Locate the cell with the specified text and output its [X, Y] center coordinate. 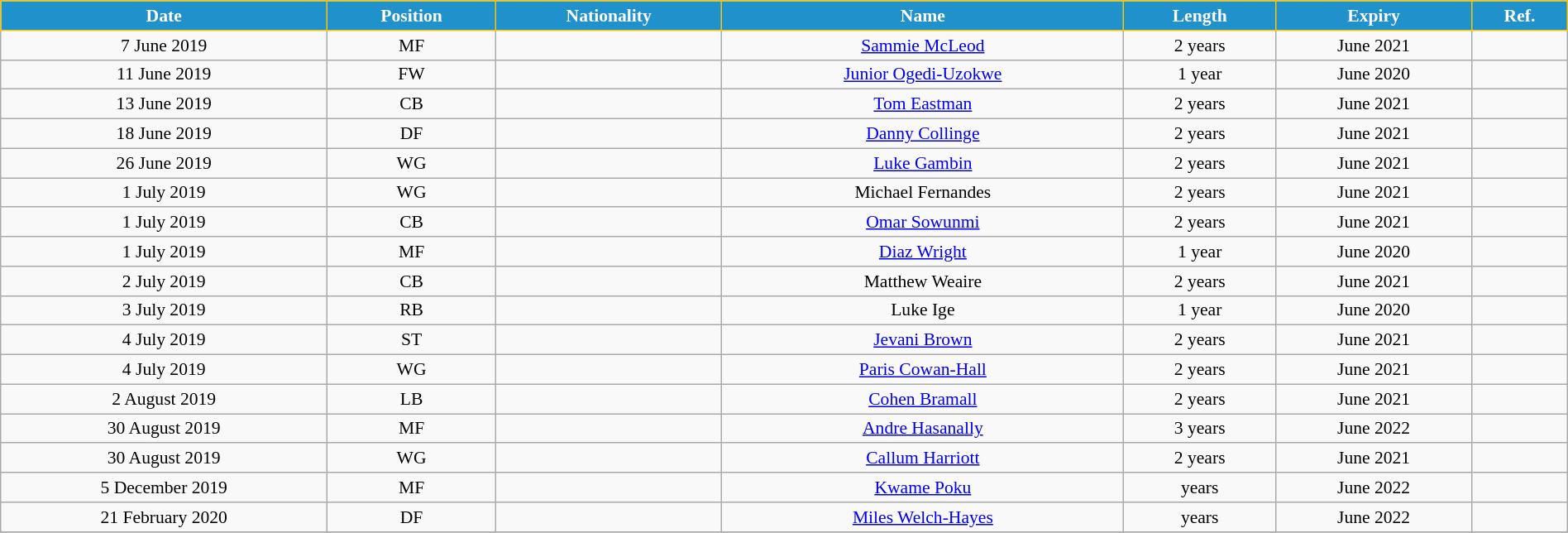
Cohen Bramall [923, 399]
Length [1200, 16]
2 July 2019 [164, 281]
5 December 2019 [164, 487]
FW [412, 74]
Paris Cowan-Hall [923, 370]
Ref. [1520, 16]
Expiry [1373, 16]
26 June 2019 [164, 163]
Luke Ige [923, 310]
3 July 2019 [164, 310]
18 June 2019 [164, 134]
Date [164, 16]
Position [412, 16]
Kwame Poku [923, 487]
Junior Ogedi-Uzokwe [923, 74]
Luke Gambin [923, 163]
ST [412, 340]
Michael Fernandes [923, 193]
21 February 2020 [164, 517]
Nationality [609, 16]
Danny Collinge [923, 134]
3 years [1200, 429]
Sammie McLeod [923, 46]
LB [412, 399]
Diaz Wright [923, 252]
Omar Sowunmi [923, 223]
2 August 2019 [164, 399]
Callum Harriott [923, 459]
Andre Hasanally [923, 429]
Jevani Brown [923, 340]
Miles Welch-Hayes [923, 517]
7 June 2019 [164, 46]
13 June 2019 [164, 104]
Tom Eastman [923, 104]
11 June 2019 [164, 74]
Matthew Weaire [923, 281]
Name [923, 16]
RB [412, 310]
